Detect which cell encompasses the target text, then output its [X, Y] center coordinate. 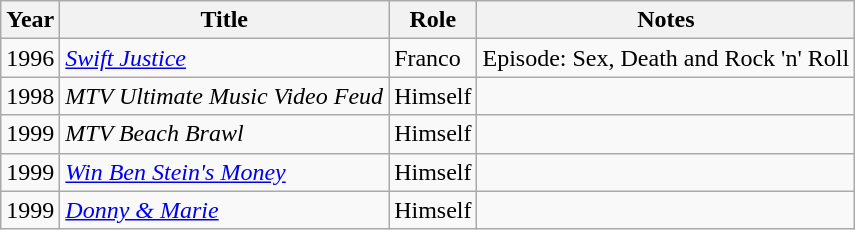
Franco [433, 58]
1996 [30, 58]
Year [30, 20]
Role [433, 20]
Notes [666, 20]
Swift Justice [224, 58]
MTV Beach Brawl [224, 134]
Title [224, 20]
1998 [30, 96]
Episode: Sex, Death and Rock 'n' Roll [666, 58]
Donny & Marie [224, 210]
MTV Ultimate Music Video Feud [224, 96]
Win Ben Stein's Money [224, 172]
